Return [X, Y] of the center of cell containing provided text 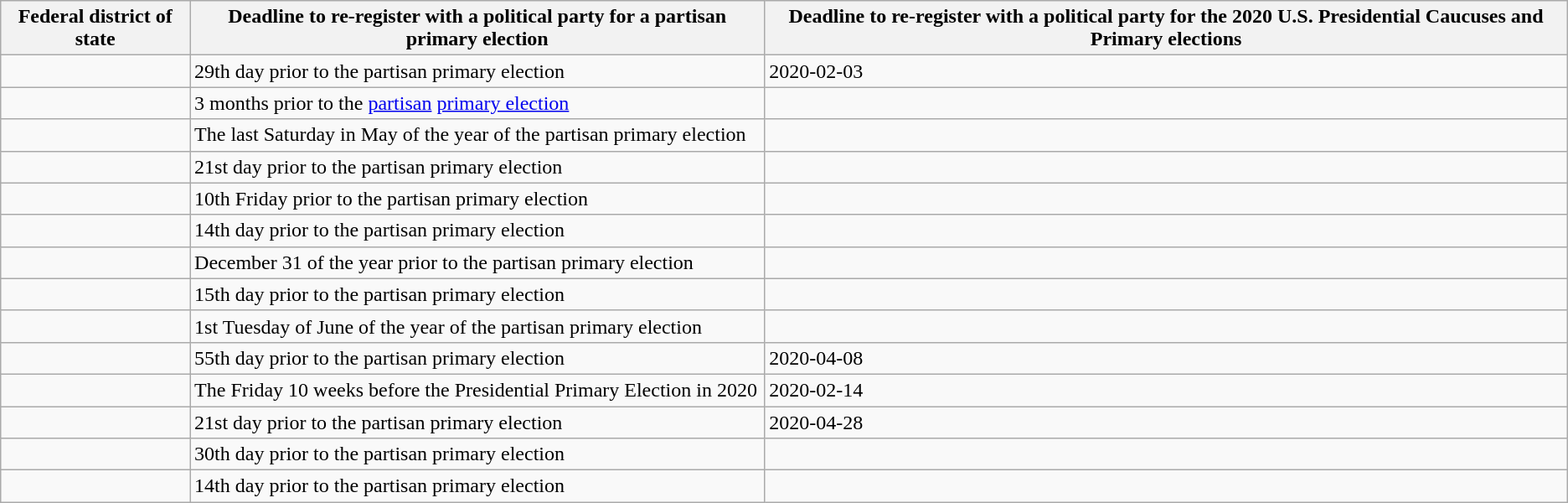
55th day prior to the partisan primary election [477, 358]
2020-04-08 [1166, 358]
10th Friday prior to the partisan primary election [477, 199]
15th day prior to the partisan primary election [477, 294]
3 months prior to the partisan primary election [477, 103]
29th day prior to the partisan primary election [477, 71]
30th day prior to the partisan primary election [477, 454]
2020-04-28 [1166, 422]
The Friday 10 weeks before the Presidential Primary Election in 2020 [477, 390]
Federal district of state [95, 29]
2020-02-14 [1166, 390]
Deadline to re-register with a political party for a partisan primary election [477, 29]
The last Saturday in May of the year of the partisan primary election [477, 135]
2020-02-03 [1166, 71]
1st Tuesday of June of the year of the partisan primary election [477, 326]
Deadline to re-register with a political party for the 2020 U.S. Presidential Caucuses and Primary elections [1166, 29]
December 31 of the year prior to the partisan primary election [477, 262]
